For the text-containing cell, return its midpoint in (x, y) coordinate format. 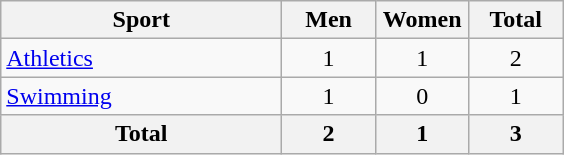
3 (516, 134)
Swimming (142, 96)
Men (329, 20)
0 (422, 96)
Athletics (142, 58)
Sport (142, 20)
Women (422, 20)
